Determine the (X, Y) coordinate at the center of the cell enclosing the given text.  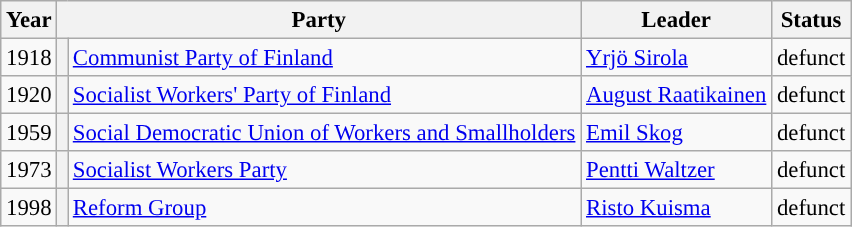
Socialist Workers' Party of Finland (324, 95)
Leader (676, 20)
Communist Party of Finland (324, 58)
Status (812, 20)
1918 (29, 58)
Reform Group (324, 208)
Social Democratic Union of Workers and Smallholders (324, 133)
Yrjö Sirola (676, 58)
1920 (29, 95)
Year (29, 20)
1973 (29, 170)
Socialist Workers Party (324, 170)
Party (319, 20)
1959 (29, 133)
1998 (29, 208)
Pentti Waltzer (676, 170)
Risto Kuisma (676, 208)
August Raatikainen (676, 95)
Emil Skog (676, 133)
